Identify which cell holds the provided text, then report its [x, y] central coordinate. 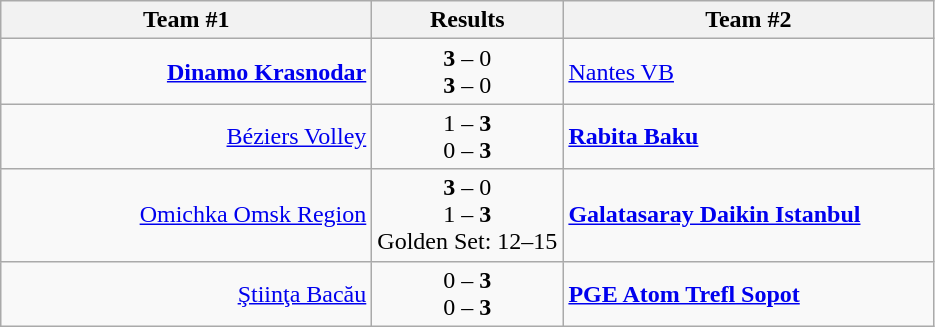
Ştiinţa Bacău [186, 294]
Galatasaray Daikin Istanbul [748, 215]
Rabita Baku [748, 136]
1 – 3 0 – 3 [468, 136]
Team #1 [186, 20]
Nantes VB [748, 72]
Omichka Omsk Region [186, 215]
Dinamo Krasnodar [186, 72]
PGE Atom Trefl Sopot [748, 294]
3 – 0 3 – 0 [468, 72]
3 – 0 1 – 3 Golden Set: 12–15 [468, 215]
Results [468, 20]
0 – 3 0 – 3 [468, 294]
Team #2 [748, 20]
Béziers Volley [186, 136]
